Output the [x, y] coordinate of the center of the cell containing the given text.  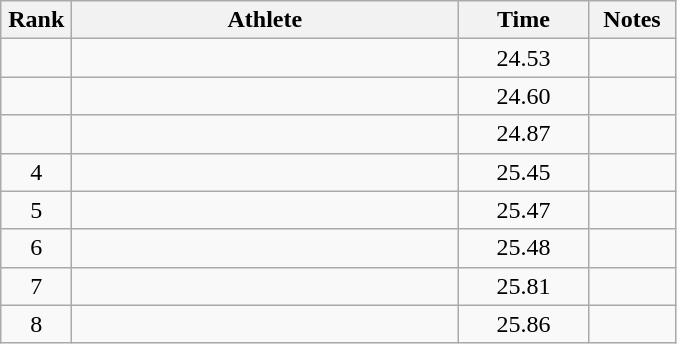
25.86 [524, 324]
Notes [632, 20]
5 [36, 210]
25.45 [524, 172]
Athlete [265, 20]
7 [36, 286]
Time [524, 20]
24.60 [524, 96]
25.81 [524, 286]
25.48 [524, 248]
24.87 [524, 134]
24.53 [524, 58]
8 [36, 324]
Rank [36, 20]
4 [36, 172]
6 [36, 248]
25.47 [524, 210]
